Determine the [x, y] coordinate at the center of the cell enclosing the given text.  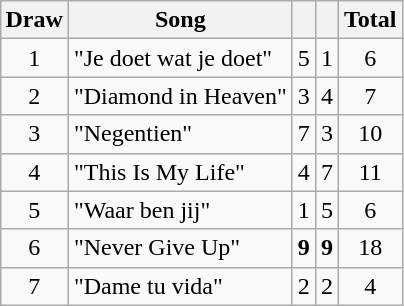
"Dame tu vida" [180, 286]
"Je doet wat je doet" [180, 58]
"Diamond in Heaven" [180, 96]
11 [370, 172]
"Negentien" [180, 134]
18 [370, 248]
10 [370, 134]
"Never Give Up" [180, 248]
"This Is My Life" [180, 172]
Total [370, 20]
"Waar ben jij" [180, 210]
Song [180, 20]
Draw [34, 20]
